Locate the cell with the specified text and output its (X, Y) center coordinate. 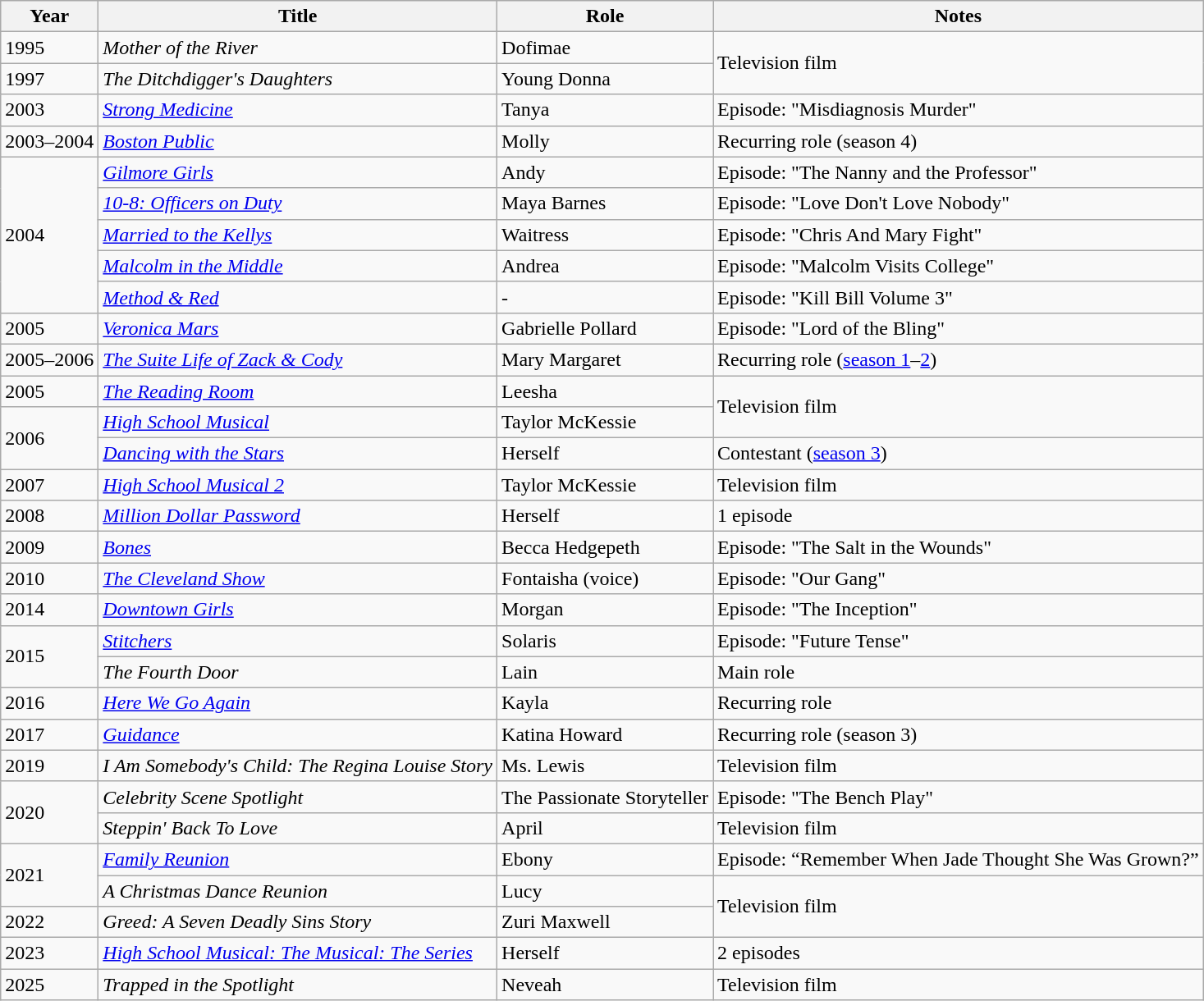
2021 (49, 875)
1997 (49, 79)
High School Musical 2 (298, 485)
Morgan (606, 610)
Bones (298, 547)
10-8: Officers on Duty (298, 203)
Celebrity Scene Spotlight (298, 797)
Mary Margaret (606, 359)
Boston Public (298, 141)
Contestant (season 3) (959, 454)
Greed: A Seven Deadly Sins Story (298, 922)
Katina Howard (606, 734)
High School Musical: The Musical: The Series (298, 953)
1995 (49, 48)
Ms. Lewis (606, 766)
Leesha (606, 391)
The Ditchdigger's Daughters (298, 79)
Married to the Kellys (298, 235)
Role (606, 16)
2009 (49, 547)
April (606, 828)
Steppin' Back To Love (298, 828)
Recurring role (959, 703)
The Passionate Storyteller (606, 797)
Recurring role (season 3) (959, 734)
Episode: "Malcolm Visits College" (959, 266)
The Suite Life of Zack & Cody (298, 359)
Episode: "Lord of the Bling" (959, 328)
Episode: "Our Gang" (959, 578)
Episode: "Kill Bill Volume 3" (959, 297)
A Christmas Dance Reunion (298, 890)
Lain (606, 672)
2003–2004 (49, 141)
Main role (959, 672)
Method & Red (298, 297)
Family Reunion (298, 859)
2020 (49, 812)
2003 (49, 110)
Ebony (606, 859)
2004 (49, 235)
Solaris (606, 641)
Mother of the River (298, 48)
2023 (49, 953)
Dancing with the Stars (298, 454)
2010 (49, 578)
Lucy (606, 890)
Waitress (606, 235)
2019 (49, 766)
Becca Hedgepeth (606, 547)
Molly (606, 141)
The Cleveland Show (298, 578)
Here We Go Again (298, 703)
2025 (49, 985)
Million Dollar Password (298, 516)
Young Donna (606, 79)
2006 (49, 438)
Maya Barnes (606, 203)
Title (298, 16)
Dofimae (606, 48)
Andrea (606, 266)
- (606, 297)
Episode: “Remember When Jade Thought She Was Grown?” (959, 859)
Episode: "Chris And Mary Fight" (959, 235)
Notes (959, 16)
Veronica Mars (298, 328)
Gilmore Girls (298, 172)
Episode: "Future Tense" (959, 641)
2007 (49, 485)
Episode: "Love Don't Love Nobody" (959, 203)
Tanya (606, 110)
Zuri Maxwell (606, 922)
The Reading Room (298, 391)
Kayla (606, 703)
Trapped in the Spotlight (298, 985)
Episode: "The Nanny and the Professor" (959, 172)
2017 (49, 734)
Recurring role (season 4) (959, 141)
1 episode (959, 516)
Neveah (606, 985)
Episode: "The Inception" (959, 610)
2015 (49, 656)
Malcolm in the Middle (298, 266)
Andy (606, 172)
I Am Somebody's Child: The Regina Louise Story (298, 766)
Downtown Girls (298, 610)
Strong Medicine (298, 110)
2 episodes (959, 953)
Guidance (298, 734)
2016 (49, 703)
Recurring role (season 1–2) (959, 359)
Fontaisha (voice) (606, 578)
High School Musical (298, 423)
2014 (49, 610)
Episode: "The Bench Play" (959, 797)
Episode: "The Salt in the Wounds" (959, 547)
2008 (49, 516)
Stitchers (298, 641)
2022 (49, 922)
Year (49, 16)
The Fourth Door (298, 672)
2005–2006 (49, 359)
Episode: "Misdiagnosis Murder" (959, 110)
Gabrielle Pollard (606, 328)
